Pinpoint the cell where the given text exists, returning its (x, y) midpoint coordinate. 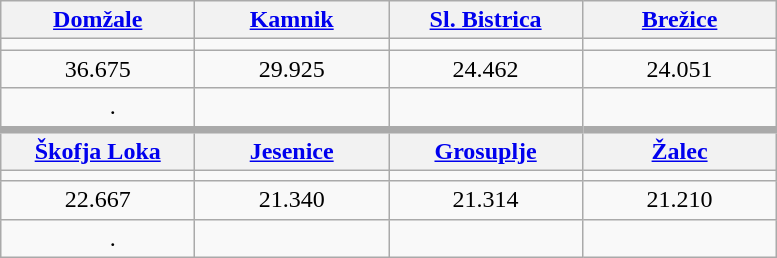
24.462 (486, 69)
Jesenice (292, 150)
Brežice (680, 20)
24.051 (680, 69)
21.210 (680, 200)
Domžale (98, 20)
Sl. Bistrica (486, 20)
22.667 (98, 200)
Kamnik (292, 20)
29.925 (292, 69)
21.340 (292, 200)
36.675 (98, 69)
21.314 (486, 200)
Grosuplje (486, 150)
Škofja Loka (98, 150)
Žalec (680, 150)
